Return the (X, Y) coordinate for the center point of the cell that contains the specified text.  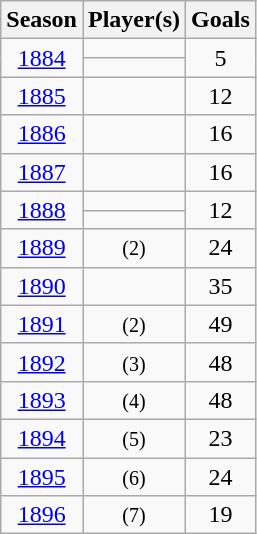
1895 (42, 477)
1886 (42, 134)
1896 (42, 515)
35 (221, 286)
(7) (134, 515)
1891 (42, 324)
1885 (42, 96)
1890 (42, 286)
49 (221, 324)
19 (221, 515)
1894 (42, 438)
5 (221, 58)
1884 (42, 58)
(5) (134, 438)
Player(s) (134, 20)
(4) (134, 400)
1892 (42, 362)
1888 (42, 210)
23 (221, 438)
Goals (221, 20)
1889 (42, 248)
1893 (42, 400)
(3) (134, 362)
(6) (134, 477)
1887 (42, 172)
Season (42, 20)
